Capture the cell that displays the provided text and extract its (X, Y) central coordinate. 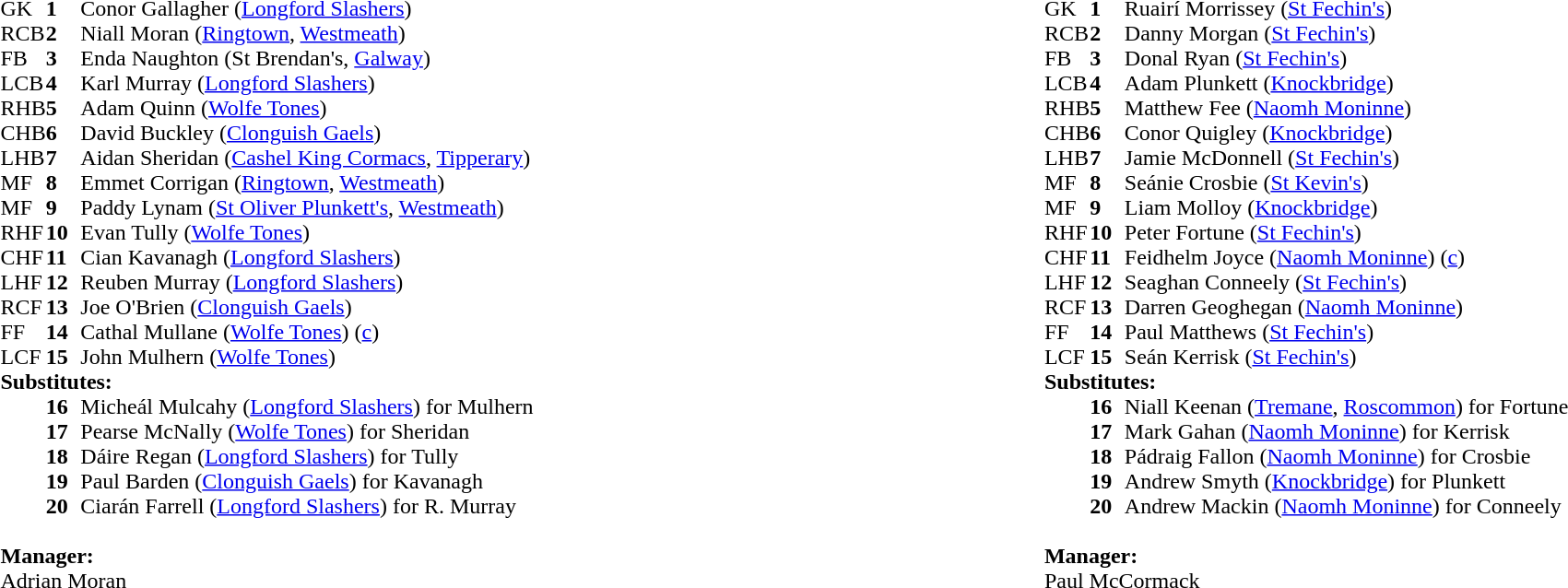
Emmet Corrigan (Ringtown, Westmeath) (306, 182)
Niall Moran (Ringtown, Westmeath) (306, 33)
Evan Tully (Wolfe Tones) (306, 232)
John Mulhern (Wolfe Tones) (306, 358)
Enda Naughton (St Brendan's, Galway) (306, 59)
Pearse McNally (Wolfe Tones) for Sheridan (306, 431)
Paddy Lynam (St Oliver Plunkett's, Westmeath) (306, 208)
David Buckley (Clonguish Gaels) (306, 133)
Paul Barden (Clonguish Gaels) for Kavanagh (306, 481)
Micheál Mulcahy (Longford Slashers) for Mulhern (306, 407)
Aidan Sheridan (Cashel King Cormacs, Tipperary) (306, 159)
Cathal Mullane (Wolfe Tones) (c) (306, 332)
Manager: (266, 543)
Cian Kavanagh (Longford Slashers) (306, 258)
Substitutes: (266, 382)
Karl Murray (Longford Slashers) (306, 83)
Adam Quinn (Wolfe Tones) (306, 109)
Reuben Murray (Longford Slashers) (306, 282)
Joe O'Brien (Clonguish Gaels) (306, 308)
Dáire Regan (Longford Slashers) for Tully (306, 457)
Ciarán Farrell (Longford Slashers) for R. Murray (306, 507)
